Capture the cell that displays the provided text and extract its [X, Y] central coordinate. 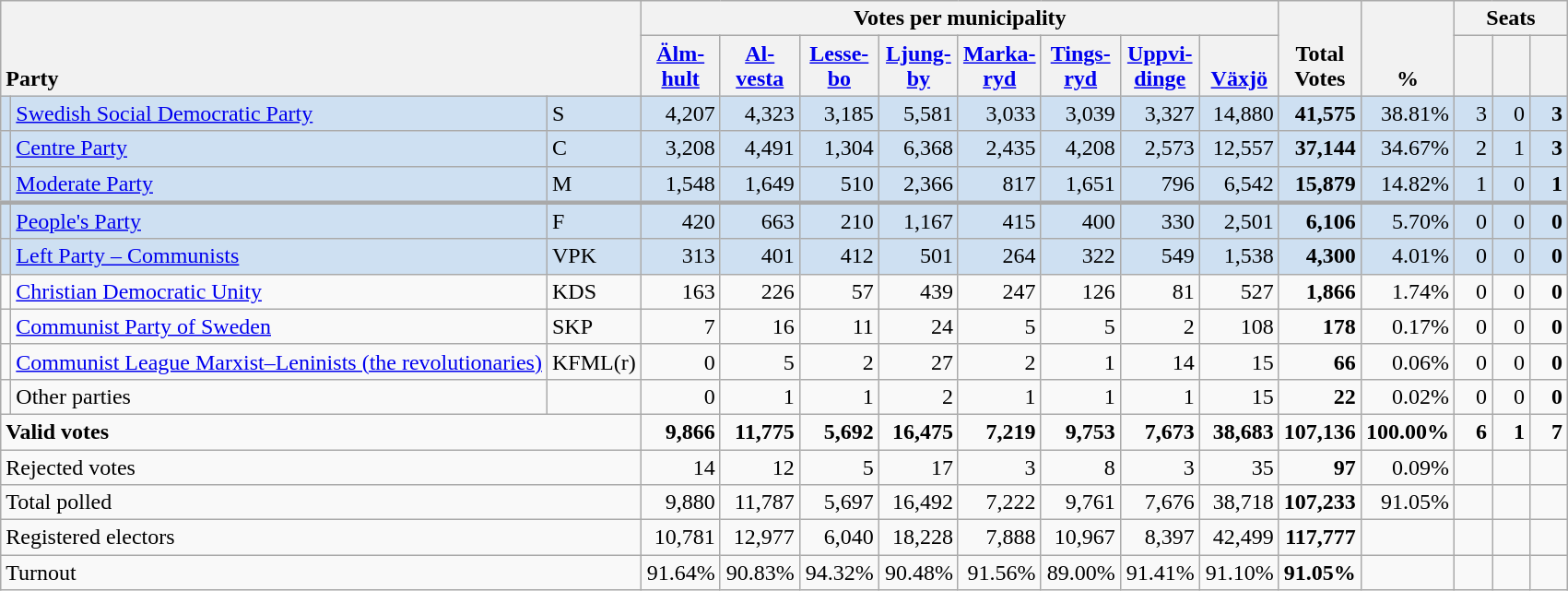
510 [839, 184]
178 [1320, 326]
2,501 [1239, 221]
Registered electors [321, 538]
330 [1160, 221]
Ljung- by [918, 66]
107,136 [1320, 431]
Älm- hult [680, 66]
Christian Democratic Unity [279, 291]
KDS [594, 291]
Moderate Party [279, 184]
M [594, 184]
7,676 [1160, 502]
264 [999, 256]
10,967 [1080, 538]
5,697 [839, 502]
9,880 [680, 502]
66 [1320, 361]
27 [918, 361]
12 [760, 467]
KFML(r) [594, 361]
7,888 [999, 538]
38,718 [1239, 502]
38.81% [1407, 113]
97 [1320, 467]
SKP [594, 326]
VPK [594, 256]
420 [680, 221]
8,397 [1160, 538]
1,304 [839, 148]
Total polled [321, 502]
9,761 [1080, 502]
22 [1320, 396]
90.83% [760, 573]
3,185 [839, 113]
4,491 [760, 148]
Rejected votes [321, 467]
91.64% [680, 573]
3,033 [999, 113]
16,492 [918, 502]
6 [1473, 431]
6,542 [1239, 184]
0.06% [1407, 361]
Party [321, 48]
18,228 [918, 538]
Uppvi- dinge [1160, 66]
439 [918, 291]
9,866 [680, 431]
16,475 [918, 431]
4,208 [1080, 148]
11,775 [760, 431]
Tings- ryd [1080, 66]
37,144 [1320, 148]
2,435 [999, 148]
3,208 [680, 148]
14.82% [1407, 184]
Al- vesta [760, 66]
4.01% [1407, 256]
126 [1080, 291]
3,039 [1080, 113]
12,977 [760, 538]
35 [1239, 467]
S [594, 113]
15,879 [1320, 184]
527 [1239, 291]
412 [839, 256]
7,219 [999, 431]
17 [918, 467]
0.02% [1407, 396]
Total Votes [1320, 48]
11,787 [760, 502]
107,233 [1320, 502]
9,753 [1080, 431]
163 [680, 291]
108 [1239, 326]
817 [999, 184]
42,499 [1239, 538]
People's Party [279, 221]
3,327 [1160, 113]
Seats [1510, 18]
0.17% [1407, 326]
1,866 [1320, 291]
8 [1080, 467]
5.70% [1407, 221]
6,040 [839, 538]
7,673 [1160, 431]
Left Party – Communists [279, 256]
F [594, 221]
12,557 [1239, 148]
4,323 [760, 113]
6,368 [918, 148]
1,538 [1239, 256]
Other parties [279, 396]
796 [1160, 184]
38,683 [1239, 431]
89.00% [1080, 573]
400 [1080, 221]
6,106 [1320, 221]
Lesse- bo [839, 66]
1,548 [680, 184]
4,207 [680, 113]
401 [760, 256]
41,575 [1320, 113]
2,573 [1160, 148]
313 [680, 256]
34.67% [1407, 148]
415 [999, 221]
91.10% [1239, 573]
94.32% [839, 573]
Växjö [1239, 66]
322 [1080, 256]
226 [760, 291]
C [594, 148]
10,781 [680, 538]
501 [918, 256]
4,300 [1320, 256]
2,366 [918, 184]
247 [999, 291]
Marka- ryd [999, 66]
100.00% [1407, 431]
91.41% [1160, 573]
Votes per municipality [960, 18]
14,880 [1239, 113]
57 [839, 291]
1,651 [1080, 184]
90.48% [918, 573]
663 [760, 221]
Communist Party of Sweden [279, 326]
1,649 [760, 184]
5,692 [839, 431]
7,222 [999, 502]
16 [760, 326]
Valid votes [321, 431]
% [1407, 48]
11 [839, 326]
Turnout [321, 573]
210 [839, 221]
1,167 [918, 221]
Communist League Marxist–Leninists (the revolutionaries) [279, 361]
91.56% [999, 573]
0.09% [1407, 467]
Swedish Social Democratic Party [279, 113]
Centre Party [279, 148]
549 [1160, 256]
117,777 [1320, 538]
81 [1160, 291]
1.74% [1407, 291]
24 [918, 326]
5,581 [918, 113]
